Identify which cell holds the provided text, then report its [X, Y] central coordinate. 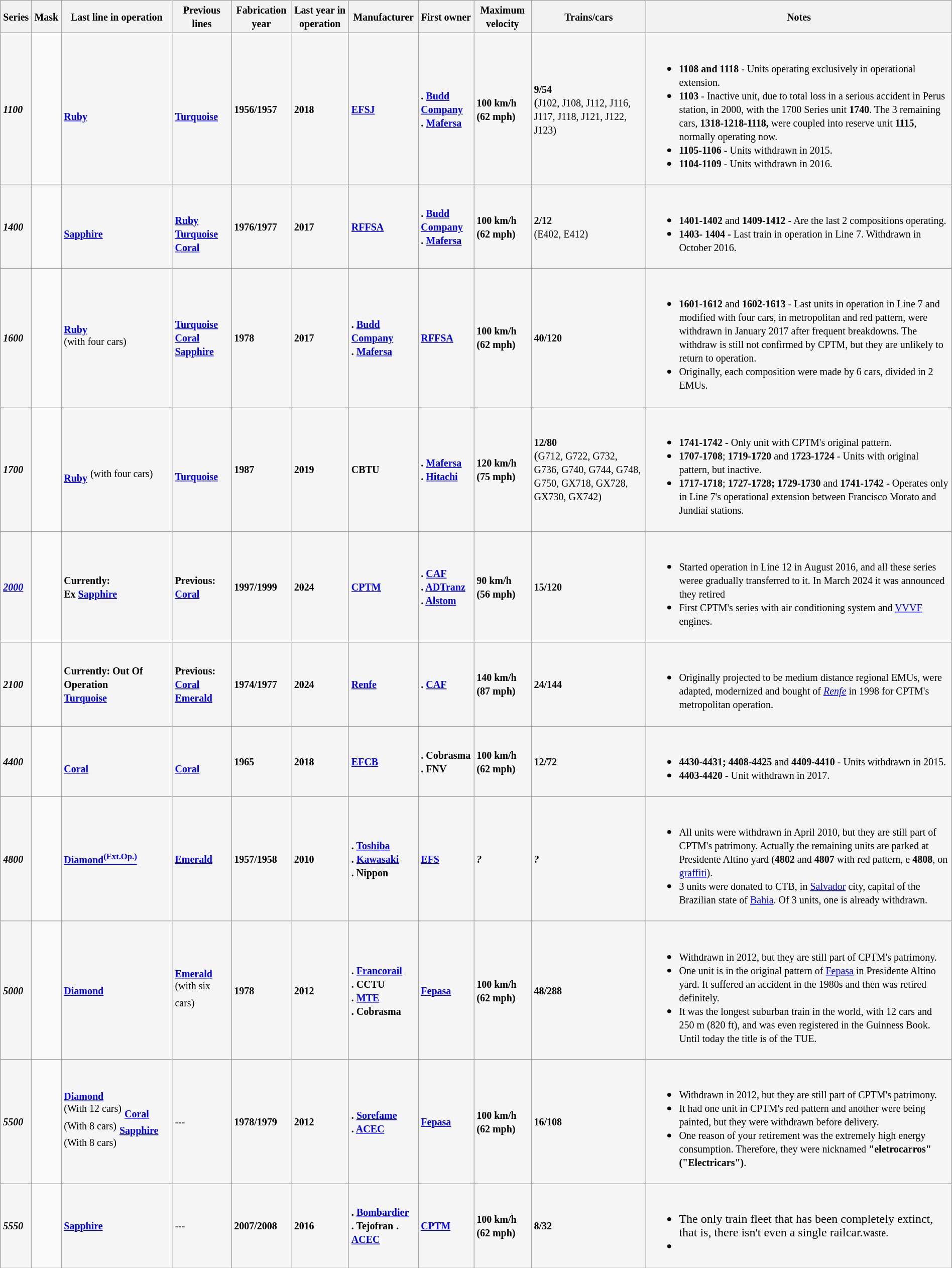
. Sorefame. ACEC [383, 1121]
. Mafersa. Hitachi [446, 469]
120 km/h (75 mph) [503, 469]
Currently: Ex Sapphire [116, 587]
4430-4431; 4408-4425 and 4409-4410 - Units withdrawn in 2015.4403-4420 - Unit withdrawn in 2017. [799, 761]
Turquoise Coral Sapphire [202, 337]
Notes [799, 17]
Mask [46, 17]
Renfe [383, 684]
1997/1999 [261, 587]
48/288 [588, 990]
First owner [446, 17]
EFCB [383, 761]
Ruby (with four cars) [116, 469]
Manufacturer [383, 17]
Diamond [116, 990]
Emerald [202, 859]
9/54(J102, J108, J112, J116, J117, J118, J121, J122, J123) [588, 109]
. Bombardier. Tejofran . ACEC [383, 1225]
EFSJ [383, 109]
Currently: Out Of Operation Turquoise [116, 684]
24/144 [588, 684]
Trains/cars [588, 17]
Diamond(Ext.Op.) [116, 859]
Series [16, 17]
EFS [446, 859]
. Toshiba . Kawasaki. Nippon [383, 859]
Ruby(with four cars) [116, 337]
1957/1958 [261, 859]
Previous: Coral [202, 587]
Ruby Turquoise Coral [202, 227]
1976/1977 [261, 227]
4800 [16, 859]
Previous lines [202, 17]
Last year in operation [320, 17]
2019 [320, 469]
8/32 [588, 1225]
15/120 [588, 587]
1965 [261, 761]
1700 [16, 469]
5550 [16, 1225]
. CAF. ADTranz. Alstom [446, 587]
The only train fleet that has been completely extinct, that is, there isn't even a single railcar.waste. [799, 1225]
CBTU [383, 469]
Previous: Coral Emerald [202, 684]
. Cobrasma. FNV [446, 761]
Fabrication year [261, 17]
Last line in operation [116, 17]
2010 [320, 859]
. CAF [446, 684]
2100 [16, 684]
1974/1977 [261, 684]
2007/2008 [261, 1225]
Ruby [116, 109]
12/72 [588, 761]
40/120 [588, 337]
1956/1957 [261, 109]
16/108 [588, 1121]
5000 [16, 990]
1400 [16, 227]
1401-1402 and 1409-1412 - Are the last 2 compositions operating.1403- 1404 - Last train in operation in Line 7. Withdrawn in October 2016. [799, 227]
140 km/h (87 mph) [503, 684]
1978/1979 [261, 1121]
1600 [16, 337]
1987 [261, 469]
Originally projected to be medium distance regional EMUs, were adapted, modernized and bought of Renfe in 1998 for CPTM's metropolitan operation. [799, 684]
2000 [16, 587]
12/80(G712, G722, G732, G736, G740, G744, G748, G750, GX718, GX728, GX730, GX742) [588, 469]
. Francorail. CCTU . MTE . Cobrasma [383, 990]
Emerald(with six cars) [202, 990]
Maximum velocity [503, 17]
4400 [16, 761]
90 km/h (56 mph) [503, 587]
1100 [16, 109]
5500 [16, 1121]
2016 [320, 1225]
2/12(E402, E412) [588, 227]
Diamond(With 12 cars) Coral (With 8 cars) Sapphire (With 8 cars) [116, 1121]
